Return [x, y] of the center of cell containing provided text 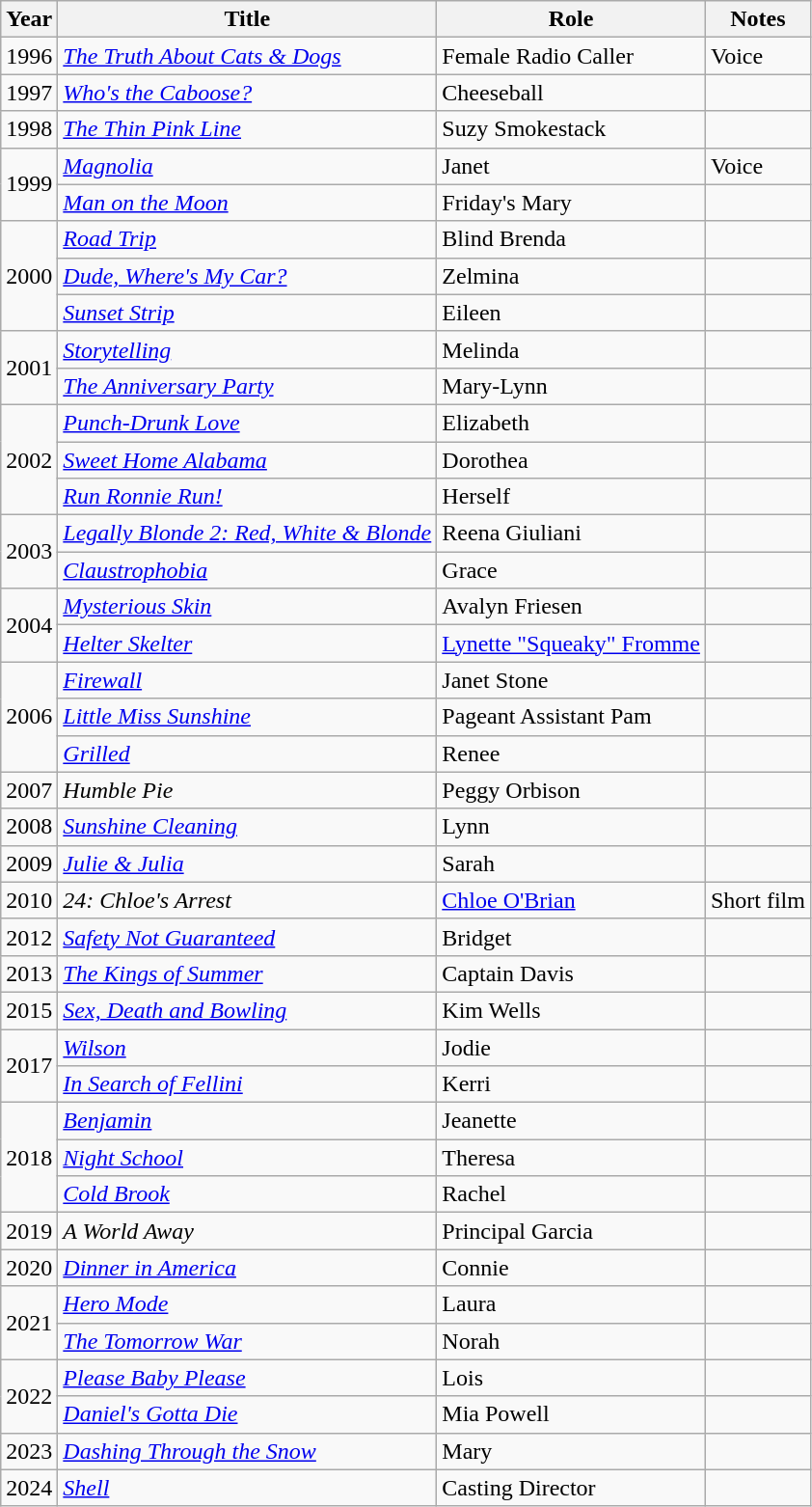
Dashing Through the Snow [247, 1451]
Theresa [571, 1158]
Sarah [571, 863]
Mary-Lynn [571, 386]
Little Miss Sunshine [247, 717]
Reena Giuliani [571, 534]
2010 [29, 900]
Rachel [571, 1194]
Who's the Caboose? [247, 93]
Laura [571, 1304]
1997 [29, 93]
Captain Davis [571, 973]
Friday's Mary [571, 203]
Claustrophobia [247, 570]
2008 [29, 827]
Casting Director [571, 1488]
In Search of Fellini [247, 1084]
2020 [29, 1268]
Grace [571, 570]
Blind Brenda [571, 239]
Benjamin [247, 1121]
2021 [29, 1323]
Role [571, 19]
2000 [29, 276]
Year [29, 19]
2017 [29, 1065]
Kim Wells [571, 1010]
Jeanette [571, 1121]
Run Ronnie Run! [247, 497]
2003 [29, 552]
Connie [571, 1268]
Melinda [571, 349]
Firewall [247, 680]
Sweet Home Alabama [247, 460]
Elizabeth [571, 423]
2013 [29, 973]
Road Trip [247, 239]
The Thin Pink Line [247, 129]
Notes [758, 19]
Grilled [247, 753]
2004 [29, 625]
Jodie [571, 1047]
Mary [571, 1451]
Dorothea [571, 460]
The Tomorrow War [247, 1341]
Eileen [571, 313]
Magnolia [247, 166]
Sunshine Cleaning [247, 827]
Mia Powell [571, 1414]
Humble Pie [247, 790]
Man on the Moon [247, 203]
Night School [247, 1158]
Cold Brook [247, 1194]
The Truth About Cats & Dogs [247, 56]
2002 [29, 459]
A World Away [247, 1231]
Helter Skelter [247, 644]
The Kings of Summer [247, 973]
Safety Not Guaranteed [247, 937]
1996 [29, 56]
Punch-Drunk Love [247, 423]
Wilson [247, 1047]
2022 [29, 1396]
Janet Stone [571, 680]
Pageant Assistant Pam [571, 717]
Janet [571, 166]
Female Radio Caller [571, 56]
Lynette "Squeaky" Fromme [571, 644]
Bridget [571, 937]
2007 [29, 790]
Peggy Orbison [571, 790]
Zelmina [571, 276]
Sex, Death and Bowling [247, 1010]
2019 [29, 1231]
2009 [29, 863]
2006 [29, 717]
Norah [571, 1341]
1999 [29, 184]
The Anniversary Party [247, 386]
Shell [247, 1488]
Avalyn Friesen [571, 607]
Herself [571, 497]
Please Baby Please [247, 1378]
Suzy Smokestack [571, 129]
2015 [29, 1010]
Dude, Where's My Car? [247, 276]
Chloe O'Brian [571, 900]
2024 [29, 1488]
Kerri [571, 1084]
2012 [29, 937]
Mysterious Skin [247, 607]
Hero Mode [247, 1304]
Lynn [571, 827]
Dinner in America [247, 1268]
2023 [29, 1451]
Short film [758, 900]
2018 [29, 1158]
Lois [571, 1378]
Storytelling [247, 349]
Cheeseball [571, 93]
2001 [29, 368]
Legally Blonde 2: Red, White & Blonde [247, 534]
Title [247, 19]
Julie & Julia [247, 863]
Sunset Strip [247, 313]
Daniel's Gotta Die [247, 1414]
Renee [571, 753]
Principal Garcia [571, 1231]
24: Chloe's Arrest [247, 900]
1998 [29, 129]
